Locate the cell with the specified text and output its (X, Y) center coordinate. 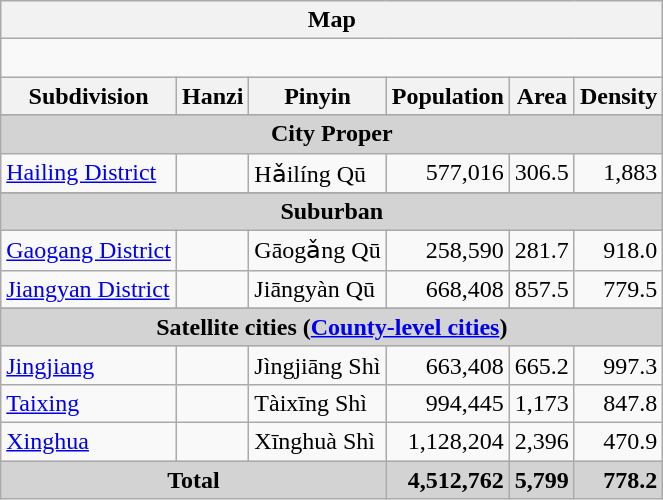
Tàixīng Shì (318, 403)
Gāogǎng Qū (318, 251)
Jingjiang (89, 365)
470.9 (618, 441)
281.7 (542, 251)
779.5 (618, 289)
Hanzi (212, 96)
Satellite cities (County-level cities) (332, 327)
Area (542, 96)
577,016 (448, 173)
1,173 (542, 403)
668,408 (448, 289)
Hǎilíng Qū (318, 173)
Subdivision (89, 96)
Pinyin (318, 96)
Taixing (89, 403)
Xinghua (89, 441)
306.5 (542, 173)
2,396 (542, 441)
Jiāngyàn Qū (318, 289)
847.8 (618, 403)
Xīnghuà Shì (318, 441)
4,512,762 (448, 479)
Population (448, 96)
Total (194, 479)
665.2 (542, 365)
City Proper (332, 134)
Hailing District (89, 173)
778.2 (618, 479)
663,408 (448, 365)
994,445 (448, 403)
Jiangyan District (89, 289)
Gaogang District (89, 251)
Density (618, 96)
5,799 (542, 479)
857.5 (542, 289)
997.3 (618, 365)
Jìngjiāng Shì (318, 365)
1,128,204 (448, 441)
Map (332, 20)
918.0 (618, 251)
1,883 (618, 173)
258,590 (448, 251)
Suburban (332, 212)
